Locate the cell with the specified text and output its (x, y) center coordinate. 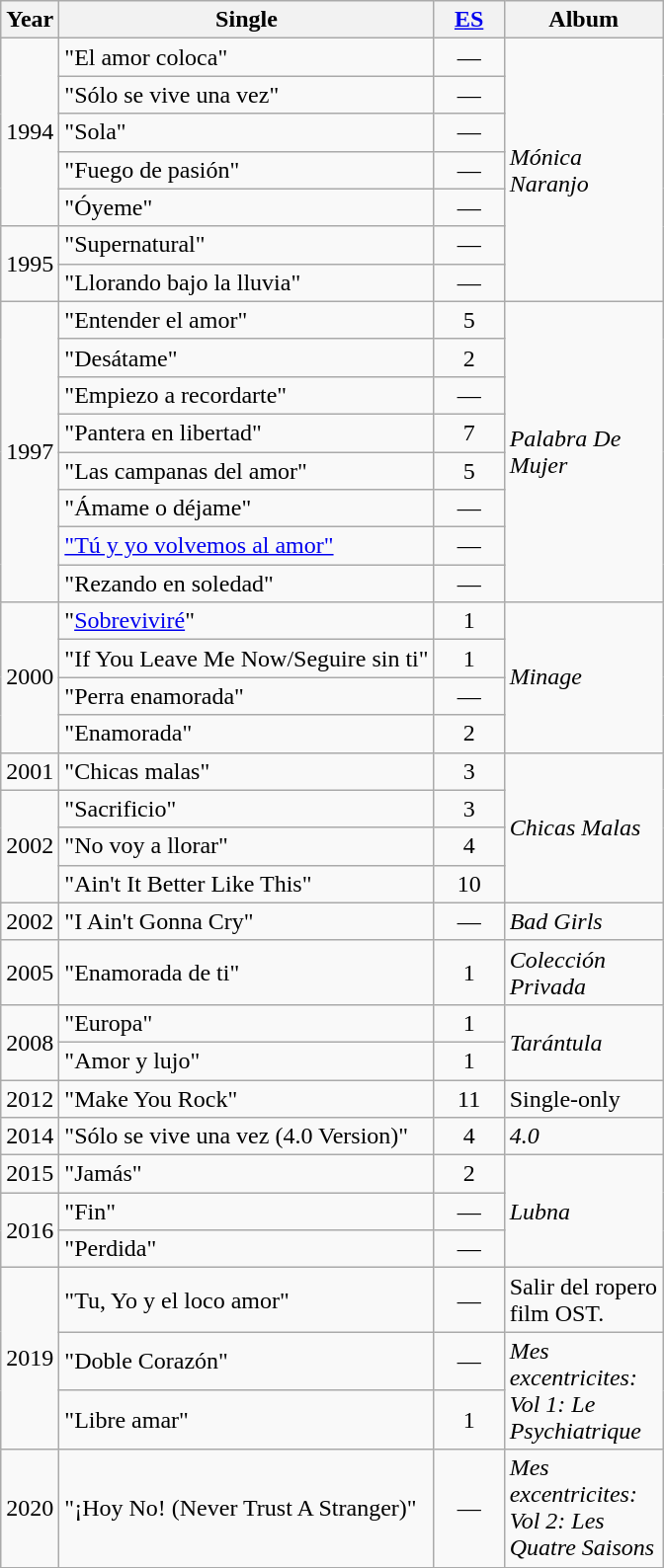
2019 (30, 1359)
Minage (583, 677)
"Pantera en libertad" (247, 432)
4.0 (583, 1137)
"Sola" (247, 132)
Chicas Malas (583, 827)
"Enamorada de ti" (247, 972)
Mónica Naranjo (583, 170)
2016 (30, 1230)
2005 (30, 972)
"¡Hoy No! (Never Trust A Stranger)" (247, 1509)
2008 (30, 1042)
"Tú y yo volvemos al amor" (247, 546)
"Europa" (247, 1023)
Album (583, 20)
"If You Leave Me Now/Seguire sin ti" (247, 659)
Palabra De Mujer (583, 451)
Year (30, 20)
"Perdida" (247, 1249)
"Óyeme" (247, 207)
"Sólo se vive una vez" (247, 95)
1994 (30, 132)
"Rezando en soledad" (247, 584)
"Entender el amor" (247, 320)
"Perra enamorada" (247, 696)
10 (468, 884)
ES (468, 20)
Mes excentricites: Vol 2: Les Quatre Saisons (583, 1509)
"Enamorada" (247, 734)
"Llorando bajo la lluvia" (247, 282)
2020 (30, 1509)
"Ain't It Better Like This" (247, 884)
Mes excentricites: Vol 1: Le Psychiatrique (583, 1390)
7 (468, 432)
Single (247, 20)
"Supernatural" (247, 245)
Single-only (583, 1099)
"Empiezo a recordarte" (247, 395)
"Fin" (247, 1212)
"Amor y lujo" (247, 1060)
Bad Girls (583, 921)
2014 (30, 1137)
2012 (30, 1099)
"Make You Rock" (247, 1099)
"Jamás" (247, 1174)
1997 (30, 451)
11 (468, 1099)
Lubna (583, 1212)
"No voy a llorar" (247, 846)
"Tu, Yo y el loco amor" (247, 1299)
"Fuego de pasión" (247, 170)
"Ámame o déjame" (247, 509)
1995 (30, 264)
Colección Privada (583, 972)
2001 (30, 771)
"Sacrificio" (247, 809)
Tarántula (583, 1042)
"I Ain't Gonna Cry" (247, 921)
"Las campanas del amor" (247, 471)
2000 (30, 677)
"Sólo se vive una vez (4.0 Version)" (247, 1137)
"Chicas malas" (247, 771)
"El amor coloca" (247, 57)
"Sobreviviré" (247, 621)
"Desátame" (247, 357)
"Libre amar" (247, 1420)
"Doble Corazón" (247, 1362)
2015 (30, 1174)
Salir del ropero film OST. (583, 1299)
